For the text-containing cell, return its midpoint in [x, y] coordinate format. 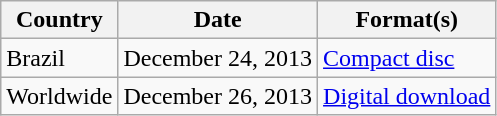
December 26, 2013 [218, 96]
Country [60, 20]
Format(s) [407, 20]
Date [218, 20]
Worldwide [60, 96]
Compact disc [407, 58]
Digital download [407, 96]
Brazil [60, 58]
December 24, 2013 [218, 58]
